Extract the [x, y] coordinate from the center of the cell holding the provided text.  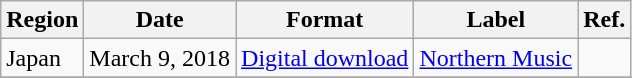
March 9, 2018 [160, 58]
Northern Music [496, 58]
Digital download [325, 58]
Label [496, 20]
Japan [42, 58]
Format [325, 20]
Ref. [604, 20]
Date [160, 20]
Region [42, 20]
